Return (X, Y) of the center of cell containing provided text 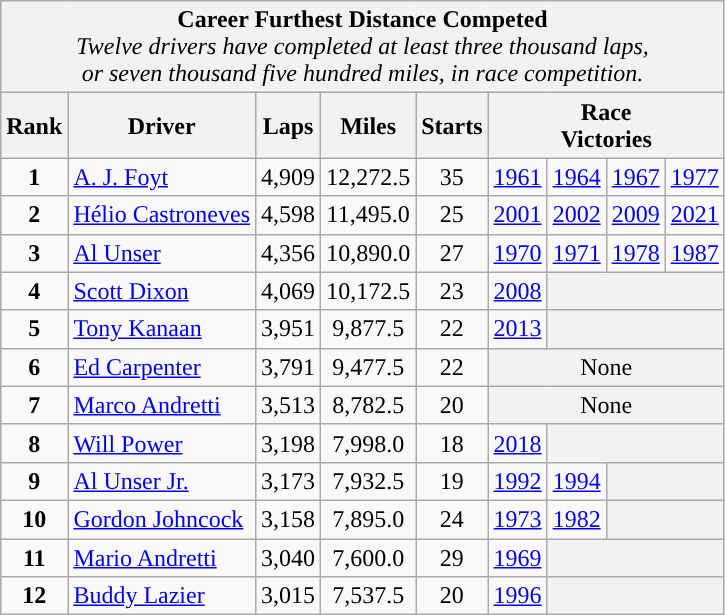
Mario Andretti (162, 557)
2002 (576, 215)
4 (34, 291)
1970 (518, 253)
1971 (576, 253)
9 (34, 481)
1961 (518, 177)
35 (452, 177)
A. J. Foyt (162, 177)
7,600.0 (368, 557)
1994 (576, 481)
Tony Kanaan (162, 329)
RaceVictories (606, 126)
10 (34, 519)
3,198 (288, 443)
11,495.0 (368, 215)
1967 (636, 177)
2009 (636, 215)
19 (452, 481)
3,040 (288, 557)
Miles (368, 126)
2001 (518, 215)
2 (34, 215)
Will Power (162, 443)
5 (34, 329)
7,537.5 (368, 596)
3,791 (288, 367)
2021 (694, 215)
4,356 (288, 253)
1996 (518, 596)
Al Unser (162, 253)
Laps (288, 126)
3,173 (288, 481)
7,998.0 (368, 443)
1 (34, 177)
7 (34, 405)
23 (452, 291)
29 (452, 557)
1977 (694, 177)
1973 (518, 519)
1987 (694, 253)
25 (452, 215)
Al Unser Jr. (162, 481)
4,069 (288, 291)
1969 (518, 557)
24 (452, 519)
6 (34, 367)
1992 (518, 481)
1964 (576, 177)
Gordon Johncock (162, 519)
4,598 (288, 215)
7,895.0 (368, 519)
3,158 (288, 519)
7,932.5 (368, 481)
9,877.5 (368, 329)
1978 (636, 253)
2018 (518, 443)
Scott Dixon (162, 291)
Hélio Castroneves (162, 215)
8,782.5 (368, 405)
4,909 (288, 177)
10,890.0 (368, 253)
27 (452, 253)
9,477.5 (368, 367)
12 (34, 596)
Driver (162, 126)
3,015 (288, 596)
Ed Carpenter (162, 367)
2008 (518, 291)
8 (34, 443)
Rank (34, 126)
2013 (518, 329)
1982 (576, 519)
Buddy Lazier (162, 596)
3 (34, 253)
12,272.5 (368, 177)
10,172.5 (368, 291)
Marco Andretti (162, 405)
Starts (452, 126)
18 (452, 443)
3,951 (288, 329)
11 (34, 557)
3,513 (288, 405)
